From the cell containing the given text, extract its center point as (x, y) coordinate. 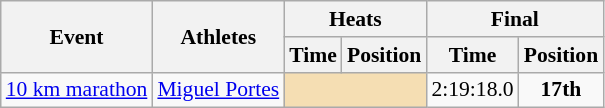
Event (77, 36)
17th (561, 90)
Athletes (218, 36)
2:19:18.0 (472, 90)
Heats (355, 19)
10 km marathon (77, 90)
Miguel Portes (218, 90)
Final (514, 19)
